Detect which cell encompasses the target text, then output its (x, y) center coordinate. 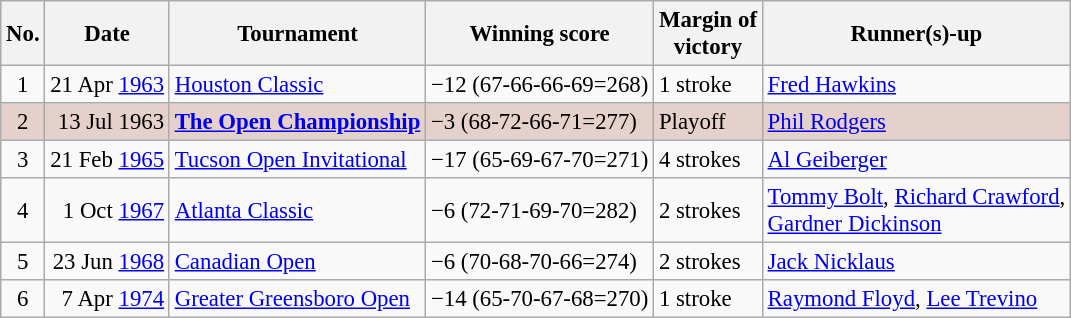
5 (23, 262)
No. (23, 34)
Al Geiberger (916, 160)
3 (23, 160)
Phil Rodgers (916, 122)
4 (23, 210)
Canadian Open (297, 262)
−17 (65-69-67-70=271) (540, 160)
−6 (72-71-69-70=282) (540, 210)
Atlanta Classic (297, 210)
6 (23, 299)
Date (107, 34)
Margin ofvictory (708, 34)
21 Feb 1965 (107, 160)
1 (23, 85)
1 Oct 1967 (107, 210)
7 Apr 1974 (107, 299)
Houston Classic (297, 85)
The Open Championship (297, 122)
Tucson Open Invitational (297, 160)
−6 (70-68-70-66=274) (540, 262)
Tournament (297, 34)
Runner(s)-up (916, 34)
−12 (67-66-66-69=268) (540, 85)
Playoff (708, 122)
Winning score (540, 34)
Raymond Floyd, Lee Trevino (916, 299)
13 Jul 1963 (107, 122)
−14 (65-70-67-68=270) (540, 299)
2 (23, 122)
23 Jun 1968 (107, 262)
Jack Nicklaus (916, 262)
Fred Hawkins (916, 85)
−3 (68-72-66-71=277) (540, 122)
21 Apr 1963 (107, 85)
Greater Greensboro Open (297, 299)
Tommy Bolt, Richard Crawford, Gardner Dickinson (916, 210)
4 strokes (708, 160)
